Capture the cell that displays the provided text and extract its (X, Y) central coordinate. 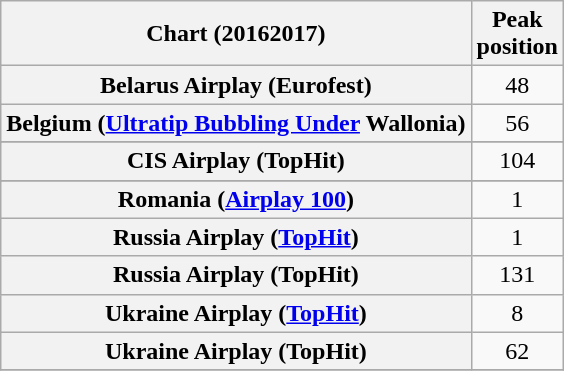
CIS Airplay (TopHit) (236, 161)
56 (517, 123)
Belgium (Ultratip Bubbling Under Wallonia) (236, 123)
131 (517, 275)
Chart (20162017) (236, 34)
Peakposition (517, 34)
48 (517, 85)
8 (517, 313)
104 (517, 161)
Belarus Airplay (Eurofest) (236, 85)
Romania (Airplay 100) (236, 199)
62 (517, 351)
